Pinpoint the cell where the given text exists, returning its (x, y) midpoint coordinate. 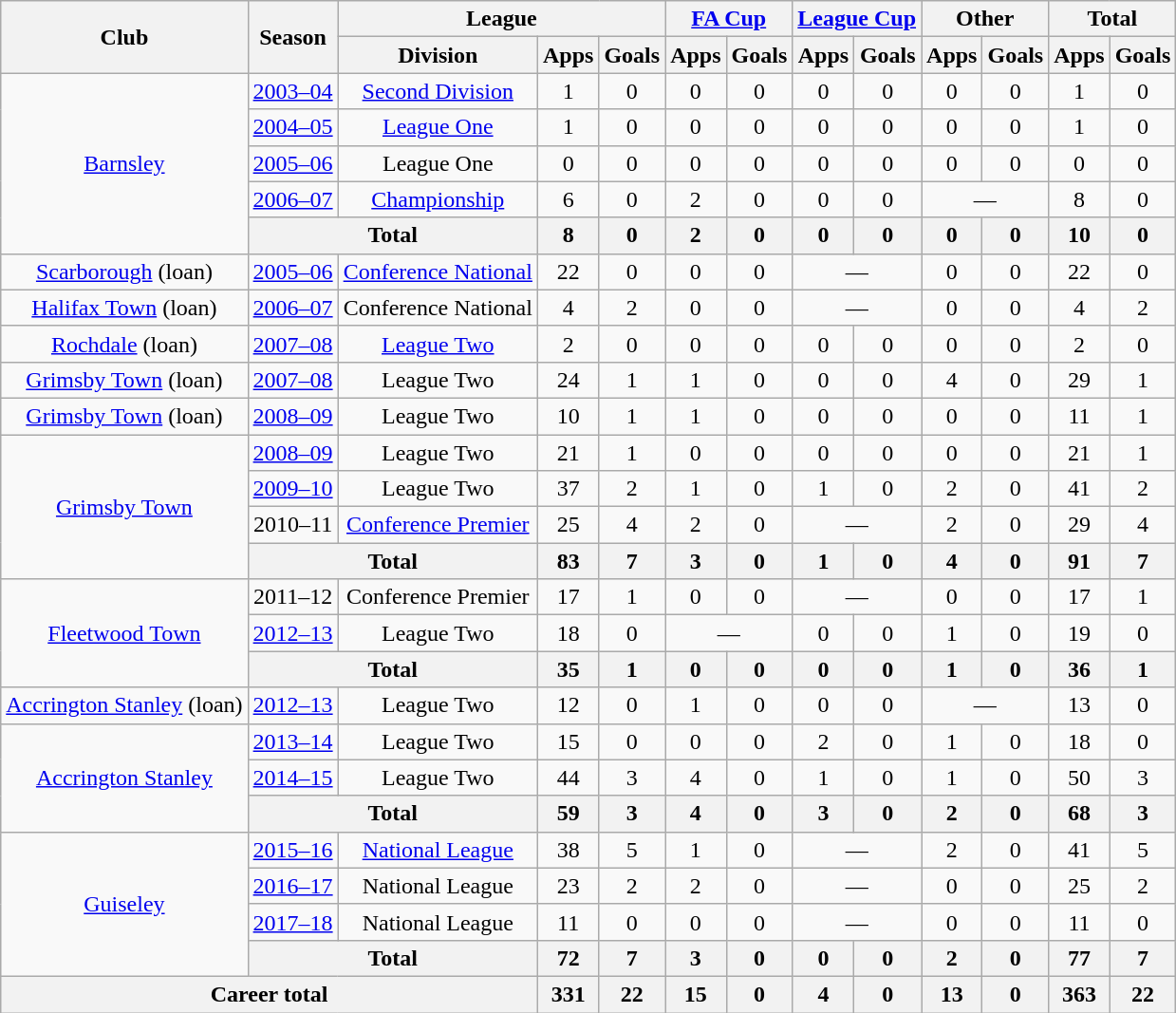
League (501, 19)
League Cup (857, 19)
Division (438, 55)
FA Cup (729, 19)
83 (568, 561)
331 (568, 994)
Championship (438, 199)
24 (568, 380)
2013–14 (292, 741)
6 (568, 199)
Fleetwood Town (124, 633)
91 (1079, 561)
Guiseley (124, 904)
19 (1079, 633)
68 (1079, 814)
Other (985, 19)
Rochdale (loan) (124, 344)
37 (568, 489)
Second Division (438, 91)
Scarborough (loan) (124, 272)
2009–10 (292, 489)
2015–16 (292, 850)
44 (568, 778)
50 (1079, 778)
Grimsby Town (124, 507)
59 (568, 814)
35 (568, 669)
2016–17 (292, 886)
Season (292, 37)
363 (1079, 994)
2010–11 (292, 525)
Career total (270, 994)
77 (1079, 958)
2004–05 (292, 127)
36 (1079, 669)
Accrington Stanley (loan) (124, 705)
2014–15 (292, 778)
2003–04 (292, 91)
38 (568, 850)
Accrington Stanley (124, 778)
Halifax Town (loan) (124, 308)
Barnsley (124, 163)
Club (124, 37)
12 (568, 705)
72 (568, 958)
23 (568, 886)
2017–18 (292, 922)
2011–12 (292, 597)
